Detect which cell encompasses the target text, then output its [x, y] center coordinate. 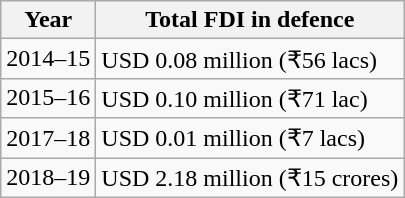
2014–15 [48, 59]
2017–18 [48, 138]
Year [48, 20]
USD 0.10 million (₹71 lac) [250, 98]
USD 0.01 million (₹7 lacs) [250, 138]
2018–19 [48, 178]
2015–16 [48, 98]
Total FDI in defence [250, 20]
USD 0.08 million (₹56 lacs) [250, 59]
USD 2.18 million (₹15 crores) [250, 178]
